For the text-containing cell, return its midpoint in [x, y] coordinate format. 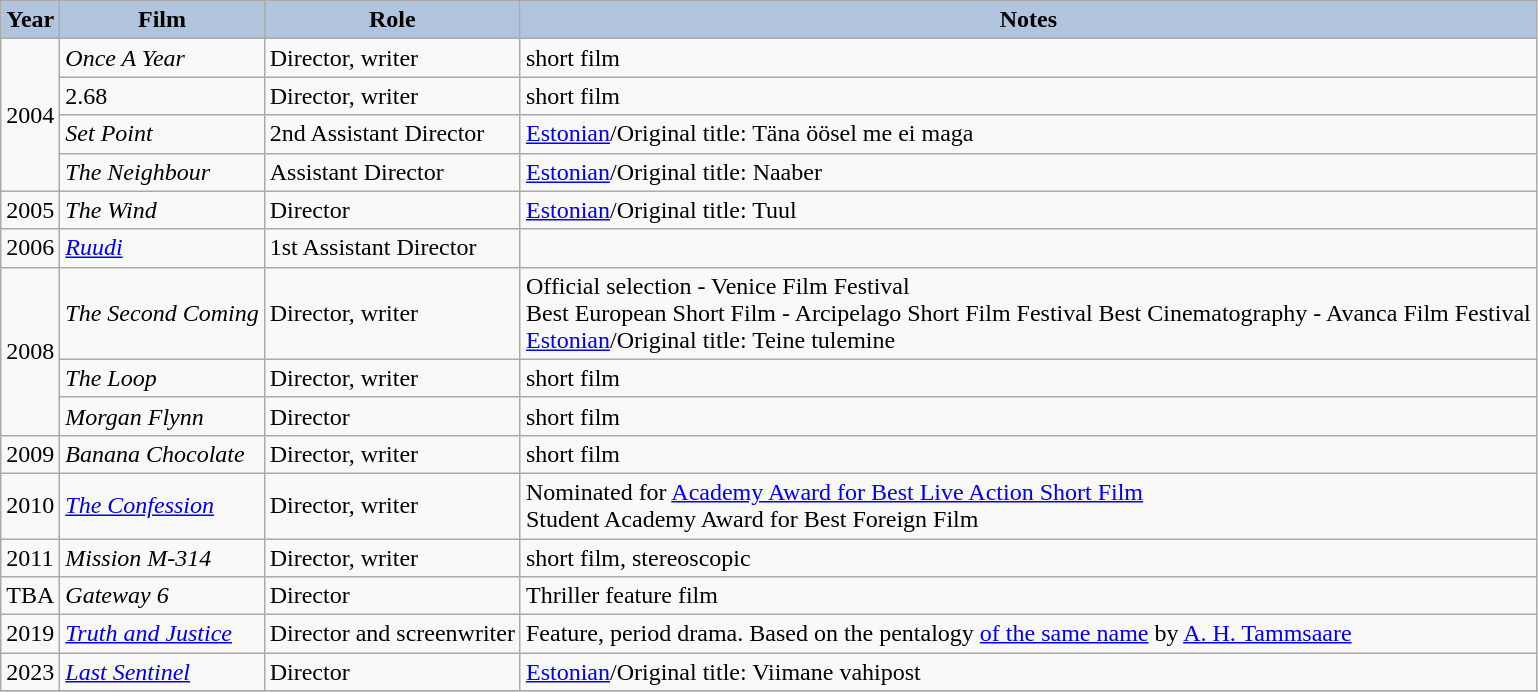
The Neighbour [162, 172]
Once A Year [162, 58]
2005 [30, 210]
Truth and Justice [162, 634]
Nominated for Academy Award for Best Live Action Short FilmStudent Academy Award for Best Foreign Film [1028, 506]
Estonian/Original title: Naaber [1028, 172]
Film [162, 20]
Estonian/Original title: Täna öösel me ei maga [1028, 134]
1st Assistant Director [392, 248]
Assistant Director [392, 172]
The Second Coming [162, 313]
2004 [30, 115]
The Confession [162, 506]
Estonian/Original title: Tuul [1028, 210]
Ruudi [162, 248]
TBA [30, 596]
2.68 [162, 96]
Mission M-314 [162, 557]
Thriller feature film [1028, 596]
2009 [30, 454]
2011 [30, 557]
2nd Assistant Director [392, 134]
The Loop [162, 378]
Estonian/Original title: Viimane vahipost [1028, 672]
short film, stereoscopic [1028, 557]
Director and screenwriter [392, 634]
Banana Chocolate [162, 454]
Role [392, 20]
2008 [30, 351]
2023 [30, 672]
Gateway 6 [162, 596]
2010 [30, 506]
Last Sentinel [162, 672]
Feature, period drama. Based on the pentalogy of the same name by A. H. Tammsaare [1028, 634]
Notes [1028, 20]
Year [30, 20]
2006 [30, 248]
Morgan Flynn [162, 416]
The Wind [162, 210]
2019 [30, 634]
Set Point [162, 134]
